Output the (X, Y) coordinate of the center of the cell containing the given text.  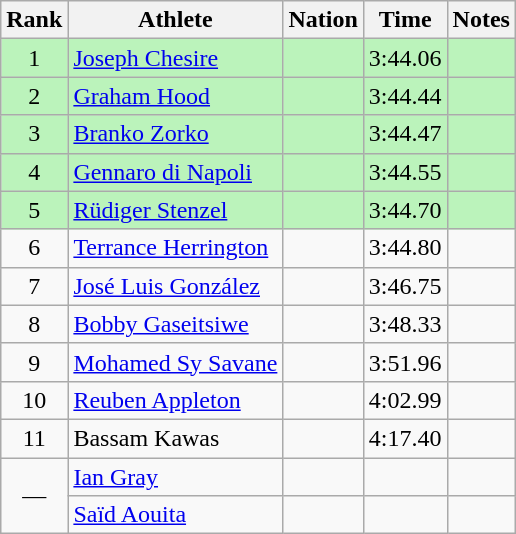
3:51.96 (405, 362)
Notes (481, 20)
3:44.70 (405, 210)
Athlete (176, 20)
Mohamed Sy Savane (176, 362)
3:48.33 (405, 324)
4:02.99 (405, 400)
5 (34, 210)
11 (34, 438)
José Luis González (176, 286)
Rüdiger Stenzel (176, 210)
Terrance Herrington (176, 248)
9 (34, 362)
3:44.80 (405, 248)
Saïd Aouita (176, 515)
10 (34, 400)
4 (34, 172)
Bobby Gaseitsiwe (176, 324)
Bassam Kawas (176, 438)
Time (405, 20)
Graham Hood (176, 96)
3:44.55 (405, 172)
Gennaro di Napoli (176, 172)
7 (34, 286)
3:46.75 (405, 286)
Nation (323, 20)
4:17.40 (405, 438)
Ian Gray (176, 477)
3:44.47 (405, 134)
Reuben Appleton (176, 400)
6 (34, 248)
1 (34, 58)
3:44.44 (405, 96)
3 (34, 134)
— (34, 496)
Joseph Chesire (176, 58)
8 (34, 324)
Rank (34, 20)
Branko Zorko (176, 134)
2 (34, 96)
3:44.06 (405, 58)
